Return the [X, Y] coordinate for the center point of the cell that contains the specified text.  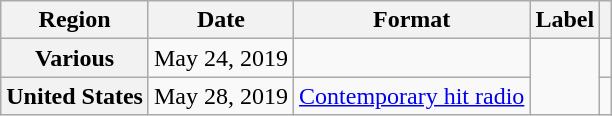
Date [220, 20]
Contemporary hit radio [412, 96]
Region [75, 20]
May 24, 2019 [220, 58]
May 28, 2019 [220, 96]
Format [412, 20]
Various [75, 58]
United States [75, 96]
Label [565, 20]
